Find where the given text appears and provide that cell's center as (x, y) coordinate. 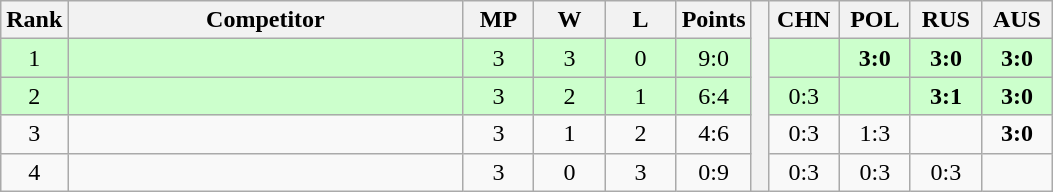
POL (874, 20)
Points (714, 20)
0:9 (714, 172)
L (640, 20)
4 (34, 172)
4:6 (714, 134)
9:0 (714, 58)
MP (498, 20)
Competitor (266, 20)
3:1 (946, 96)
AUS (1016, 20)
Rank (34, 20)
6:4 (714, 96)
CHN (804, 20)
W (570, 20)
RUS (946, 20)
1:3 (874, 134)
